Output the (X, Y) coordinate of the center of the cell containing the given text.  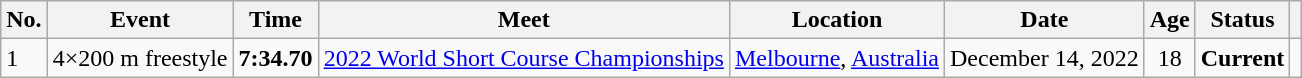
December 14, 2022 (1045, 58)
7:34.70 (276, 58)
18 (1170, 58)
Date (1045, 20)
Location (836, 20)
4×200 m freestyle (140, 58)
Status (1242, 20)
No. (24, 20)
Melbourne, Australia (836, 58)
2022 World Short Course Championships (524, 58)
1 (24, 58)
Meet (524, 20)
Time (276, 20)
Age (1170, 20)
Event (140, 20)
Current (1242, 58)
